For the text-containing cell, return its midpoint in [x, y] coordinate format. 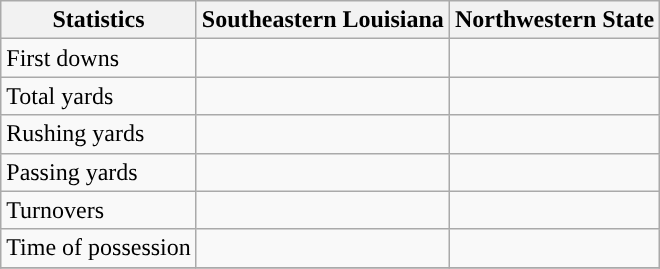
Statistics [99, 20]
Southeastern Louisiana [322, 20]
Total yards [99, 96]
Time of possession [99, 248]
Turnovers [99, 210]
Northwestern State [554, 20]
Rushing yards [99, 134]
First downs [99, 58]
Passing yards [99, 172]
